Detect which cell encompasses the target text, then output its (x, y) center coordinate. 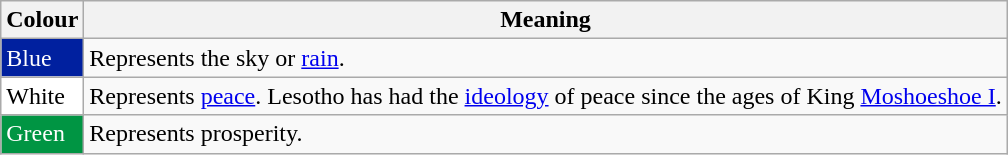
Colour (42, 20)
Represents prosperity. (546, 134)
Blue (42, 58)
White (42, 96)
Green (42, 134)
Represents the sky or rain. (546, 58)
Represents peace. Lesotho has had the ideology of peace since the ages of King Moshoeshoe I. (546, 96)
Meaning (546, 20)
